From the cell containing the given text, extract its center point as [x, y] coordinate. 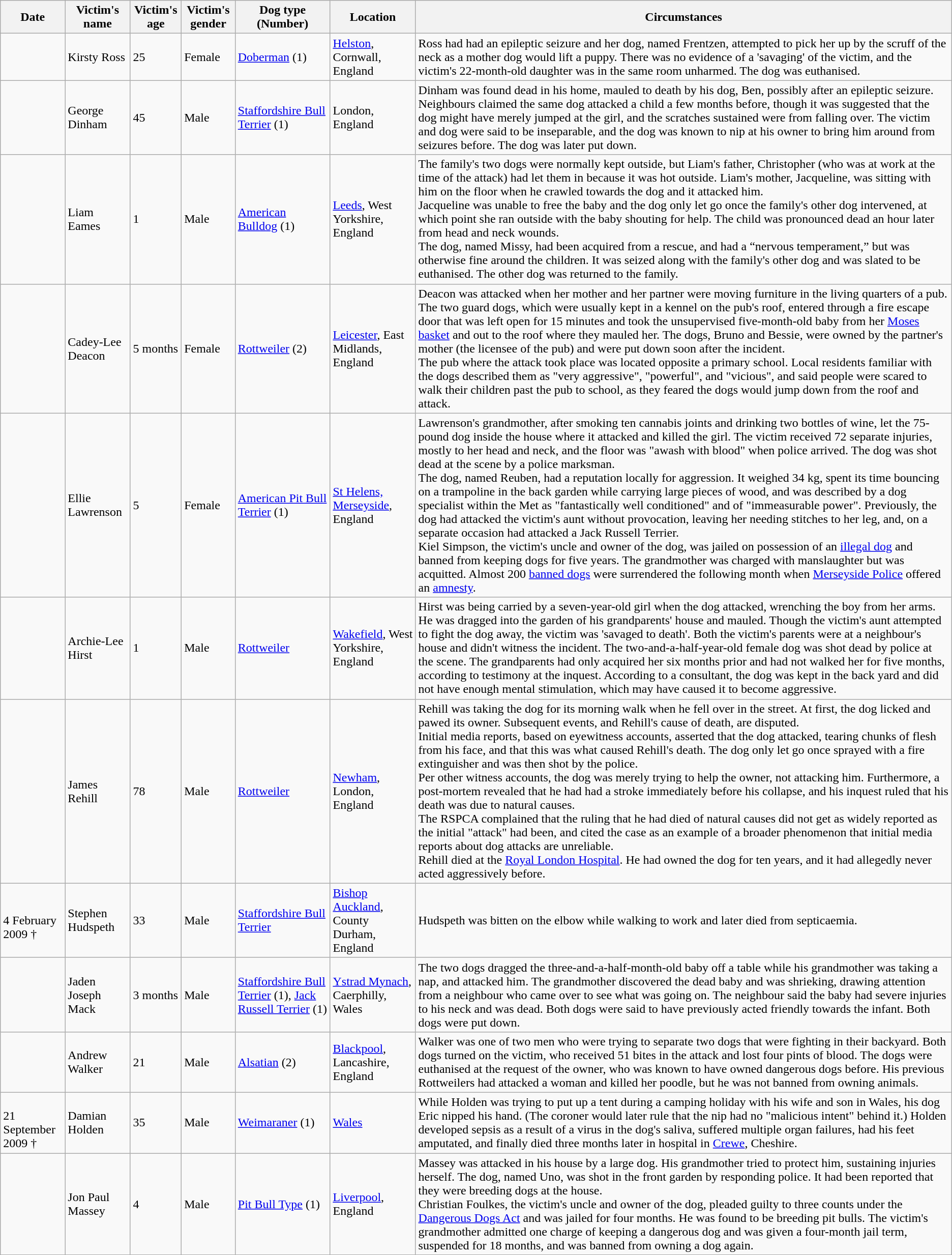
American Bulldog (1) [283, 219]
Liverpool, England [373, 1204]
Ellie Lawrenson [98, 505]
5 [156, 505]
Blackpool, Lancashire, England [373, 1062]
Hudspeth was bitten on the elbow while walking to work and later died from septicaemia. [683, 920]
Victim's gender [209, 17]
21 September 2009 † [33, 1122]
Jaden Joseph Mack [98, 995]
Staffordshire Bull Terrier (1) [283, 118]
Pit Bull Type (1) [283, 1204]
London, England [373, 118]
Staffordshire Bull Terrier (1), Jack Russell Terrier (1) [283, 995]
21 [156, 1062]
Helston, Cornwall, England [373, 57]
Location [373, 17]
45 [156, 118]
4 [156, 1204]
Staffordshire Bull Terrier [283, 920]
James Rehill [98, 791]
Liam Eames [98, 219]
78 [156, 791]
Dog type (Number) [283, 17]
Date [33, 17]
Stephen Hudspeth [98, 920]
25 [156, 57]
Victim's name [98, 17]
Alsatian (2) [283, 1062]
Victim's age [156, 17]
Newham, London, England [373, 791]
3 months [156, 995]
Weimaraner (1) [283, 1122]
35 [156, 1122]
George Dinham [98, 118]
Jon Paul Massey [98, 1204]
Doberman (1) [283, 57]
4 February 2009 † [33, 920]
Ystrad Mynach, Caerphilly, Wales [373, 995]
Wales [373, 1122]
Rottweiler (2) [283, 348]
Kirsty Ross [98, 57]
Wakefield, West Yorkshire, England [373, 648]
Bishop Auckland, County Durham, England [373, 920]
Andrew Walker [98, 1062]
Archie-Lee Hirst [98, 648]
Leeds, West Yorkshire, England [373, 219]
American Pit Bull Terrier (1) [283, 505]
Leicester, East Midlands, England [373, 348]
Damian Holden [98, 1122]
Cadey-Lee Deacon [98, 348]
33 [156, 920]
5 months [156, 348]
St Helens, Merseyside, England [373, 505]
Circumstances [683, 17]
